Scan for the cell matching the given text and deliver its [x, y] coordinate at center. 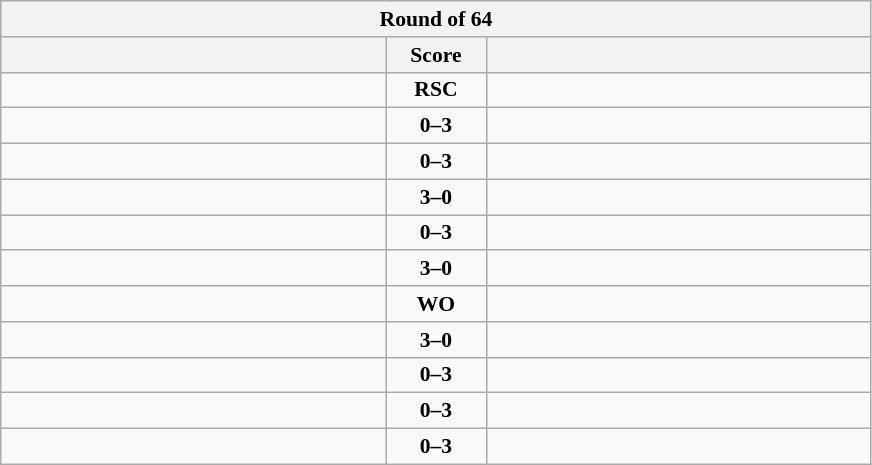
Score [436, 55]
RSC [436, 90]
WO [436, 304]
Round of 64 [436, 19]
